Extract the [X, Y] coordinate from the center of the cell holding the provided text.  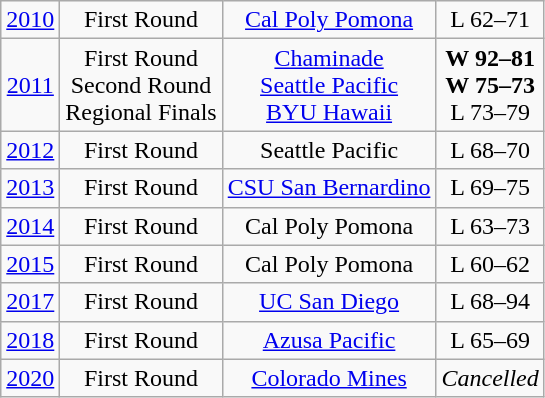
First RoundSecond RoundRegional Finals [141, 85]
L 68–70 [490, 150]
L 62–71 [490, 20]
Cancelled [490, 378]
L 69–75 [490, 188]
W 92–81W 75–73L 73–79 [490, 85]
2012 [30, 150]
2017 [30, 302]
L 60–62 [490, 264]
Colorado Mines [329, 378]
CSU San Bernardino [329, 188]
UC San Diego [329, 302]
Seattle Pacific [329, 150]
L 63–73 [490, 226]
2018 [30, 340]
2014 [30, 226]
2015 [30, 264]
2010 [30, 20]
L 65–69 [490, 340]
ChaminadeSeattle PacificBYU Hawaii [329, 85]
2013 [30, 188]
2011 [30, 85]
L 68–94 [490, 302]
Azusa Pacific [329, 340]
2020 [30, 378]
